Extract the (x, y) coordinate from the center of the cell holding the provided text.  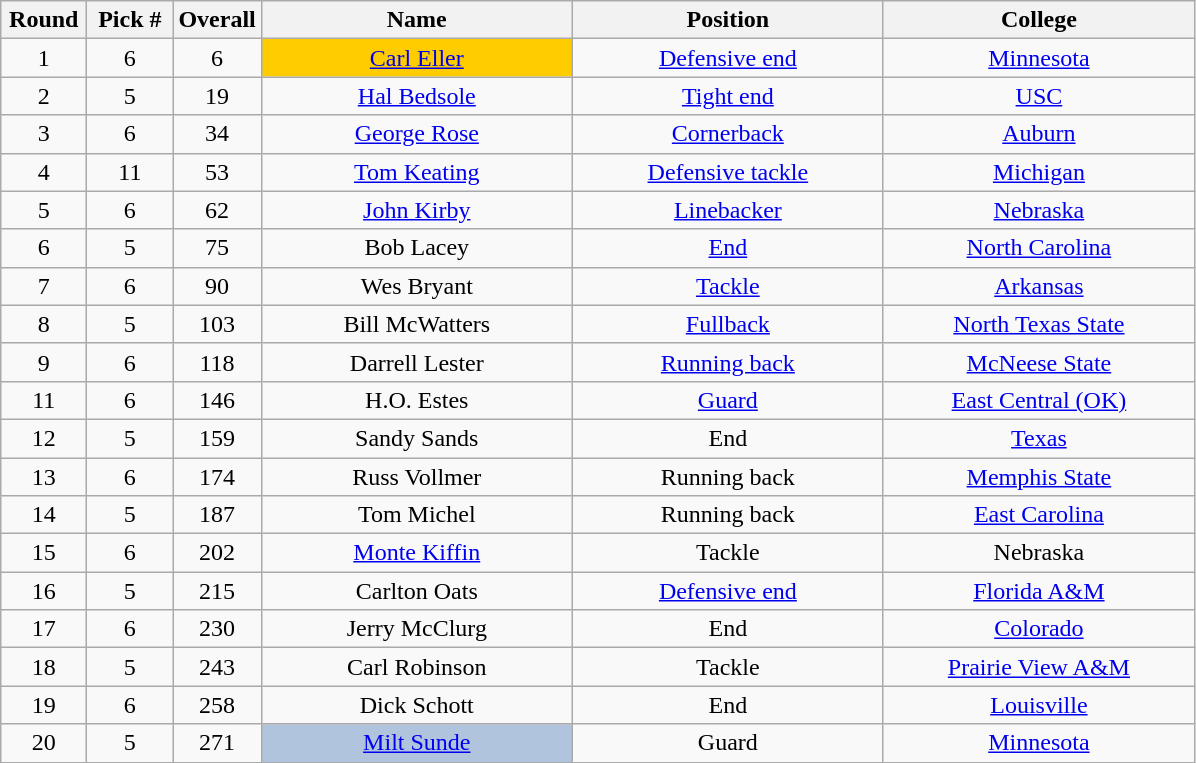
13 (44, 477)
Hal Bedsole (416, 96)
Colorado (1038, 629)
1 (44, 58)
8 (44, 324)
7 (44, 286)
North Texas State (1038, 324)
2 (44, 96)
4 (44, 172)
McNeese State (1038, 362)
John Kirby (416, 210)
187 (217, 515)
18 (44, 667)
146 (217, 400)
George Rose (416, 134)
202 (217, 553)
College (1038, 20)
16 (44, 591)
East Carolina (1038, 515)
Arkansas (1038, 286)
15 (44, 553)
62 (217, 210)
Round (44, 20)
Wes Bryant (416, 286)
Fullback (728, 324)
Michigan (1038, 172)
118 (217, 362)
Monte Kiffin (416, 553)
Louisville (1038, 705)
Defensive tackle (728, 172)
Auburn (1038, 134)
215 (217, 591)
159 (217, 438)
53 (217, 172)
Carl Robinson (416, 667)
Tight end (728, 96)
H.O. Estes (416, 400)
Linebacker (728, 210)
North Carolina (1038, 248)
Tom Michel (416, 515)
12 (44, 438)
103 (217, 324)
Overall (217, 20)
75 (217, 248)
20 (44, 743)
3 (44, 134)
174 (217, 477)
Memphis State (1038, 477)
258 (217, 705)
Position (728, 20)
9 (44, 362)
Florida A&M (1038, 591)
Tom Keating (416, 172)
Texas (1038, 438)
Sandy Sands (416, 438)
Bill McWatters (416, 324)
East Central (OK) (1038, 400)
USC (1038, 96)
Darrell Lester (416, 362)
34 (217, 134)
14 (44, 515)
Russ Vollmer (416, 477)
243 (217, 667)
Bob Lacey (416, 248)
Pick # (130, 20)
Carlton Oats (416, 591)
Jerry McClurg (416, 629)
Carl Eller (416, 58)
Prairie View A&M (1038, 667)
230 (217, 629)
Dick Schott (416, 705)
271 (217, 743)
Cornerback (728, 134)
Name (416, 20)
17 (44, 629)
90 (217, 286)
Milt Sunde (416, 743)
